Search for the cell housing the specified text and yield its [x, y] center coordinate. 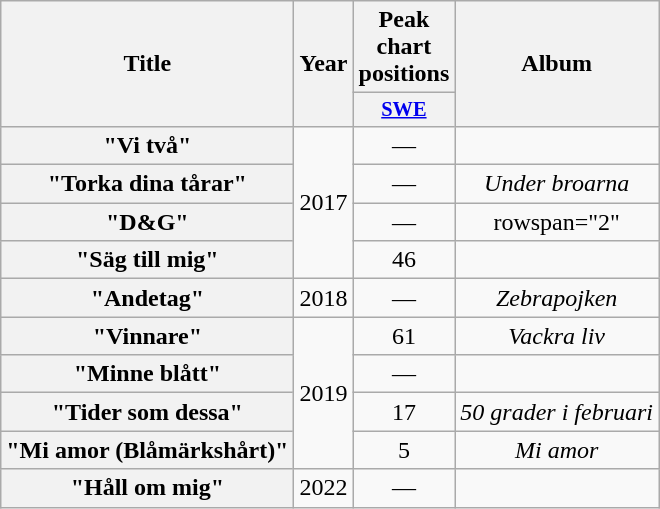
"Säg till mig" [148, 260]
rowspan="2" [557, 222]
"Vinnare" [148, 336]
Album [557, 64]
"D&G" [148, 222]
Zebrapojken [557, 298]
2019 [324, 393]
5 [404, 450]
"Håll om mig" [148, 488]
"Andetag" [148, 298]
"Mi amor (Blåmärkshårt)" [148, 450]
Title [148, 64]
2017 [324, 202]
Vackra liv [557, 336]
46 [404, 260]
17 [404, 412]
SWE [404, 110]
Mi amor [557, 450]
Year [324, 64]
2022 [324, 488]
2018 [324, 298]
"Minne blått" [148, 374]
"Torka dina tårar" [148, 184]
"Tider som dessa" [148, 412]
"Vi två" [148, 145]
Peak chart positions [404, 47]
Under broarna [557, 184]
61 [404, 336]
50 grader i februari [557, 412]
